Return (X, Y) of the center of cell containing provided text 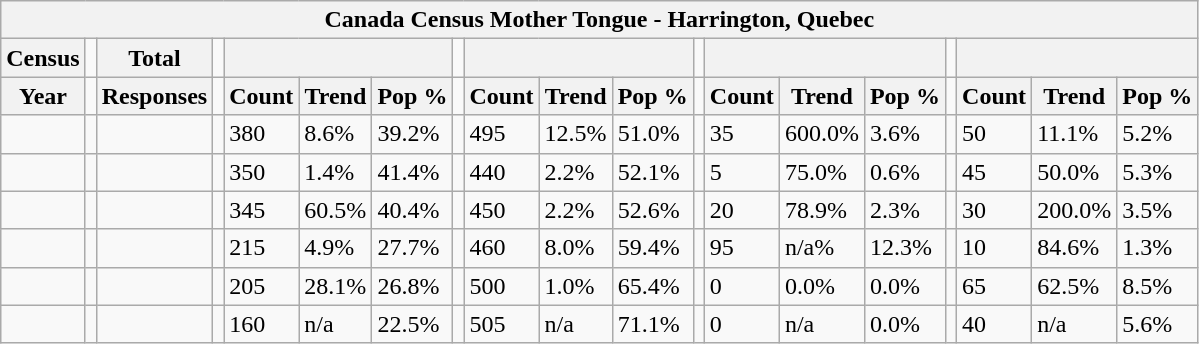
495 (502, 134)
0.6% (904, 172)
450 (502, 210)
8.5% (1158, 286)
1.3% (1158, 248)
26.8% (412, 286)
27.7% (412, 248)
51.0% (652, 134)
Responses (154, 96)
22.5% (412, 324)
Canada Census Mother Tongue - Harrington, Quebec (600, 20)
65 (994, 286)
59.4% (652, 248)
4.9% (336, 248)
350 (262, 172)
12.5% (576, 134)
5.3% (1158, 172)
5.6% (1158, 324)
50.0% (1074, 172)
3.6% (904, 134)
20 (742, 210)
50 (994, 134)
460 (502, 248)
65.4% (652, 286)
39.2% (412, 134)
52.1% (652, 172)
215 (262, 248)
505 (502, 324)
28.1% (336, 286)
500 (502, 286)
205 (262, 286)
380 (262, 134)
52.6% (652, 210)
1.4% (336, 172)
84.6% (1074, 248)
95 (742, 248)
Total (154, 58)
60.5% (336, 210)
11.1% (1074, 134)
40 (994, 324)
200.0% (1074, 210)
78.9% (822, 210)
Census (43, 58)
12.3% (904, 248)
160 (262, 324)
41.4% (412, 172)
40.4% (412, 210)
600.0% (822, 134)
1.0% (576, 286)
5.2% (1158, 134)
n/a% (822, 248)
30 (994, 210)
345 (262, 210)
71.1% (652, 324)
62.5% (1074, 286)
10 (994, 248)
2.3% (904, 210)
3.5% (1158, 210)
45 (994, 172)
35 (742, 134)
8.6% (336, 134)
440 (502, 172)
75.0% (822, 172)
Year (43, 96)
5 (742, 172)
8.0% (576, 248)
